Identify which cell holds the provided text, then report its (x, y) central coordinate. 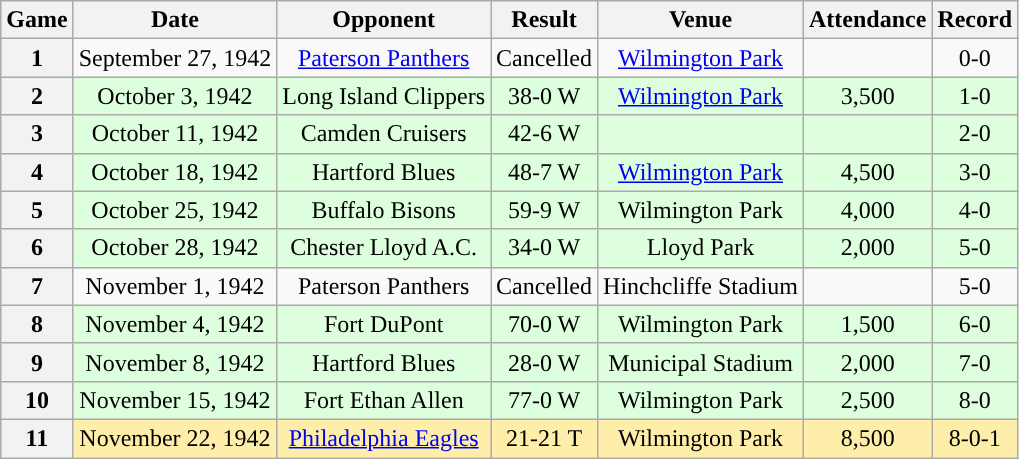
October 25, 1942 (175, 210)
1-0 (975, 96)
September 27, 1942 (175, 58)
November 15, 1942 (175, 400)
October 28, 1942 (175, 248)
8-0 (975, 400)
Fort DuPont (384, 324)
4,000 (867, 210)
7-0 (975, 362)
November 1, 1942 (175, 286)
Long Island Clippers (384, 96)
November 4, 1942 (175, 324)
November 22, 1942 (175, 438)
10 (37, 400)
8,500 (867, 438)
Record (975, 20)
Game (37, 20)
3,500 (867, 96)
Date (175, 20)
38-0 W (544, 96)
11 (37, 438)
Chester Lloyd A.C. (384, 248)
28-0 W (544, 362)
3 (37, 134)
October 3, 1942 (175, 96)
8 (37, 324)
Venue (701, 20)
5 (37, 210)
48-7 W (544, 172)
October 11, 1942 (175, 134)
4 (37, 172)
Municipal Stadium (701, 362)
Hinchcliffe Stadium (701, 286)
59-9 W (544, 210)
4-0 (975, 210)
Lloyd Park (701, 248)
1 (37, 58)
6 (37, 248)
2,500 (867, 400)
Fort Ethan Allen (384, 400)
8-0-1 (975, 438)
34-0 W (544, 248)
2-0 (975, 134)
Result (544, 20)
9 (37, 362)
Philadelphia Eagles (384, 438)
6-0 (975, 324)
70-0 W (544, 324)
1,500 (867, 324)
October 18, 1942 (175, 172)
21-21 T (544, 438)
4,500 (867, 172)
Opponent (384, 20)
Camden Cruisers (384, 134)
0-0 (975, 58)
77-0 W (544, 400)
Attendance (867, 20)
42-6 W (544, 134)
Buffalo Bisons (384, 210)
7 (37, 286)
3-0 (975, 172)
November 8, 1942 (175, 362)
2 (37, 96)
